Identify which cell holds the provided text, then report its (x, y) central coordinate. 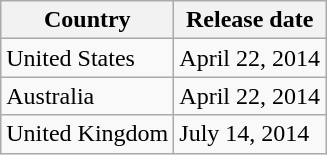
United States (88, 58)
Country (88, 20)
Australia (88, 96)
Release date (250, 20)
July 14, 2014 (250, 134)
United Kingdom (88, 134)
